Detect which cell encompasses the target text, then output its (X, Y) center coordinate. 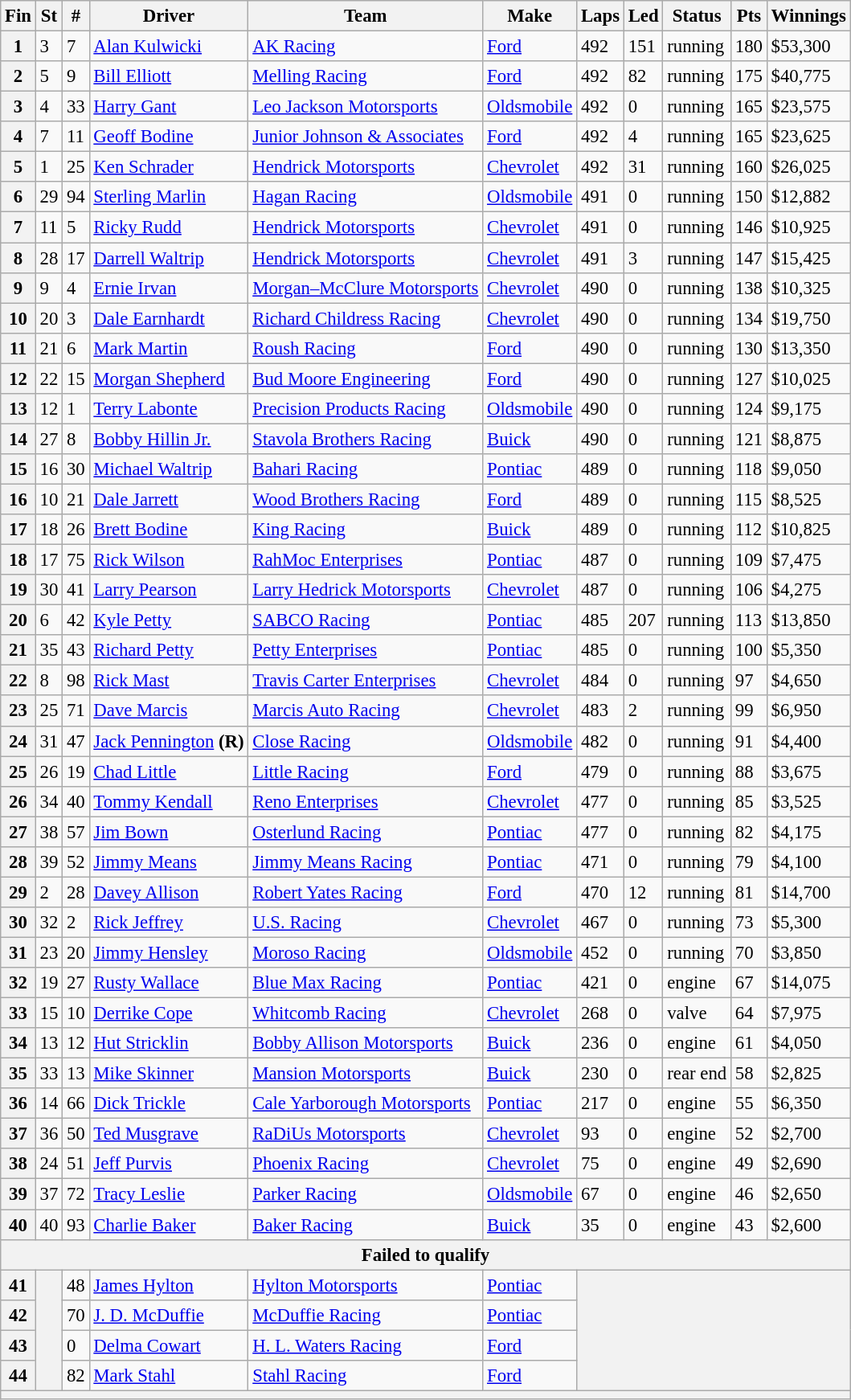
Davey Allison (169, 892)
109 (749, 560)
121 (749, 439)
$14,075 (808, 983)
$10,025 (808, 379)
97 (749, 681)
Phoenix Racing (366, 1165)
160 (749, 167)
467 (601, 923)
Baker Racing (366, 1225)
66 (76, 1103)
$14,700 (808, 892)
Kyle Petty (169, 620)
134 (749, 318)
Led (643, 16)
Failed to qualify (426, 1255)
49 (749, 1165)
$8,525 (808, 499)
151 (643, 47)
$2,690 (808, 1165)
$4,175 (808, 832)
Travis Carter Enterprises (366, 681)
Ricky Rudd (169, 227)
Delma Cowart (169, 1345)
Michael Waltrip (169, 469)
79 (749, 862)
100 (749, 650)
112 (749, 530)
$8,875 (808, 439)
Reno Enterprises (366, 801)
$13,350 (808, 348)
Mansion Motorsports (366, 1074)
Mike Skinner (169, 1074)
$3,675 (808, 772)
Jimmy Hensley (169, 952)
Sterling Marlin (169, 197)
98 (76, 681)
Wood Brothers Racing (366, 499)
$9,050 (808, 469)
$23,575 (808, 107)
$5,350 (808, 650)
217 (601, 1103)
Hylton Motorsports (366, 1285)
Leo Jackson Motorsports (366, 107)
King Racing (366, 530)
99 (749, 711)
124 (749, 409)
150 (749, 197)
Mark Stahl (169, 1376)
Melling Racing (366, 76)
$3,850 (808, 952)
127 (749, 379)
73 (749, 923)
$12,882 (808, 197)
Dick Trickle (169, 1103)
46 (749, 1194)
Terry Labonte (169, 409)
Stahl Racing (366, 1376)
Chad Little (169, 772)
Team (366, 16)
138 (749, 288)
# (76, 16)
Richard Petty (169, 650)
Morgan–McClure Motorsports (366, 288)
115 (749, 499)
$23,625 (808, 137)
$4,650 (808, 681)
Junior Johnson & Associates (366, 137)
H. L. Waters Racing (366, 1345)
Charlie Baker (169, 1225)
Brett Bodine (169, 530)
$7,975 (808, 1013)
James Hylton (169, 1285)
Jim Bown (169, 832)
64 (749, 1013)
Richard Childress Racing (366, 318)
$19,750 (808, 318)
Tommy Kendall (169, 801)
St (48, 16)
482 (601, 741)
$3,525 (808, 801)
valve (698, 1013)
$2,600 (808, 1225)
Laps (601, 16)
421 (601, 983)
44 (18, 1376)
$10,925 (808, 227)
$13,850 (808, 620)
Fin (18, 16)
207 (643, 620)
85 (749, 801)
180 (749, 47)
118 (749, 469)
Rick Wilson (169, 560)
Morgan Shepherd (169, 379)
484 (601, 681)
Roush Racing (366, 348)
48 (76, 1285)
McDuffie Racing (366, 1315)
Make (530, 16)
Precision Products Racing (366, 409)
$10,325 (808, 288)
146 (749, 227)
Driver (169, 16)
147 (749, 258)
Parker Racing (366, 1194)
106 (749, 590)
$4,400 (808, 741)
Marcis Auto Racing (366, 711)
130 (749, 348)
Larry Pearson (169, 590)
55 (749, 1103)
Stavola Brothers Racing (366, 439)
236 (601, 1043)
Pts (749, 16)
$10,825 (808, 530)
Close Racing (366, 741)
Mark Martin (169, 348)
Geoff Bodine (169, 137)
SABCO Racing (366, 620)
$6,350 (808, 1103)
81 (749, 892)
$4,050 (808, 1043)
rear end (698, 1074)
Bobby Hillin Jr. (169, 439)
Alan Kulwicki (169, 47)
58 (749, 1074)
Larry Hedrick Motorsports (366, 590)
452 (601, 952)
Rick Mast (169, 681)
470 (601, 892)
Rick Jeffrey (169, 923)
113 (749, 620)
Dale Earnhardt (169, 318)
Jack Pennington (R) (169, 741)
$2,650 (808, 1194)
88 (749, 772)
Osterlund Racing (366, 832)
$26,025 (808, 167)
230 (601, 1074)
Winnings (808, 16)
Hut Stricklin (169, 1043)
51 (76, 1165)
Jimmy Means (169, 862)
Bahari Racing (366, 469)
50 (76, 1134)
94 (76, 197)
Status (698, 16)
471 (601, 862)
Tracy Leslie (169, 1194)
$15,425 (808, 258)
Dave Marcis (169, 711)
AK Racing (366, 47)
$7,475 (808, 560)
Bobby Allison Motorsports (366, 1043)
71 (76, 711)
Ken Schrader (169, 167)
57 (76, 832)
Cale Yarborough Motorsports (366, 1103)
$53,300 (808, 47)
Blue Max Racing (366, 983)
RaDiUs Motorsports (366, 1134)
91 (749, 741)
Jeff Purvis (169, 1165)
$40,775 (808, 76)
Harry Gant (169, 107)
$9,175 (808, 409)
Moroso Racing (366, 952)
479 (601, 772)
$4,100 (808, 862)
Hagan Racing (366, 197)
72 (76, 1194)
Little Racing (366, 772)
Petty Enterprises (366, 650)
Bill Elliott (169, 76)
Derrike Cope (169, 1013)
J. D. McDuffie (169, 1315)
Ernie Irvan (169, 288)
Dale Jarrett (169, 499)
268 (601, 1013)
$2,700 (808, 1134)
Rusty Wallace (169, 983)
U.S. Racing (366, 923)
$2,825 (808, 1074)
$5,300 (808, 923)
47 (76, 741)
Ted Musgrave (169, 1134)
Whitcomb Racing (366, 1013)
RahMoc Enterprises (366, 560)
Bud Moore Engineering (366, 379)
Darrell Waltrip (169, 258)
$4,275 (808, 590)
Jimmy Means Racing (366, 862)
Robert Yates Racing (366, 892)
175 (749, 76)
483 (601, 711)
$6,950 (808, 711)
61 (749, 1043)
